Pinpoint the cell where the given text exists, returning its [x, y] midpoint coordinate. 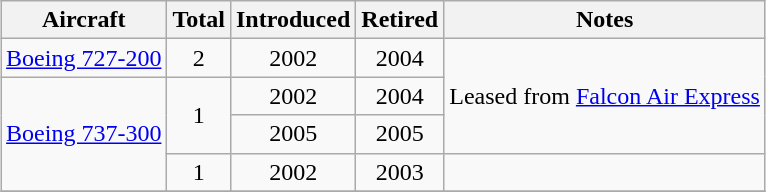
Total [199, 20]
Introduced [292, 20]
Retired [400, 20]
Aircraft [84, 20]
2003 [400, 172]
Leased from Falcon Air Express [605, 96]
2 [199, 58]
Boeing 727-200 [84, 58]
Notes [605, 20]
Boeing 737-300 [84, 134]
